From the cell containing the given text, extract its center point as [x, y] coordinate. 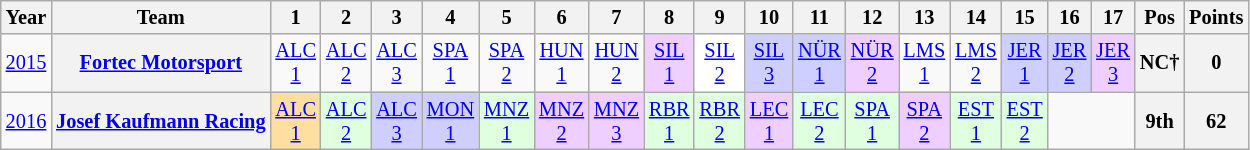
0 [1216, 63]
NÜR1 [820, 63]
EST1 [976, 121]
MNZ2 [562, 121]
12 [872, 17]
2 [346, 17]
3 [396, 17]
10 [769, 17]
7 [616, 17]
MNZ3 [616, 121]
8 [669, 17]
Year [26, 17]
17 [1113, 17]
11 [820, 17]
EST2 [1025, 121]
JER1 [1025, 63]
13 [924, 17]
9 [719, 17]
SIL1 [669, 63]
4 [450, 17]
LEC2 [820, 121]
JER2 [1070, 63]
JER3 [1113, 63]
MON1 [450, 121]
14 [976, 17]
NÜR2 [872, 63]
LEC1 [769, 121]
SIL3 [769, 63]
MNZ1 [506, 121]
RBR1 [669, 121]
Team [160, 17]
RBR2 [719, 121]
Fortec Motorsport [160, 63]
15 [1025, 17]
5 [506, 17]
Points [1216, 17]
62 [1216, 121]
9th [1160, 121]
2016 [26, 121]
1 [295, 17]
LMS1 [924, 63]
16 [1070, 17]
Josef Kaufmann Racing [160, 121]
Pos [1160, 17]
6 [562, 17]
2015 [26, 63]
LMS2 [976, 63]
SIL2 [719, 63]
NC† [1160, 63]
HUN2 [616, 63]
HUN1 [562, 63]
